Capture the cell that displays the provided text and extract its (X, Y) central coordinate. 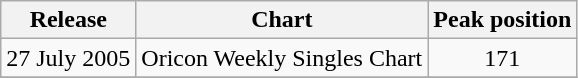
27 July 2005 (68, 58)
171 (502, 58)
Peak position (502, 20)
Oricon Weekly Singles Chart (282, 58)
Chart (282, 20)
Release (68, 20)
